Locate the cell with the specified text and output its [X, Y] center coordinate. 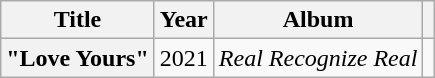
Real Recognize Real [318, 58]
Album [318, 20]
2021 [184, 58]
"Love Yours" [78, 58]
Year [184, 20]
Title [78, 20]
